Determine the [x, y] coordinate at the center of the cell enclosing the given text.  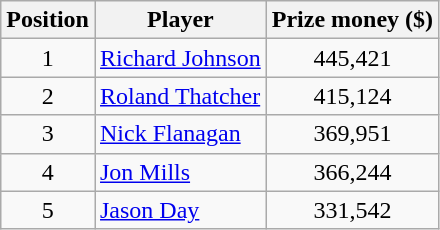
Prize money ($) [352, 20]
Jon Mills [180, 172]
5 [48, 210]
366,244 [352, 172]
Position [48, 20]
415,124 [352, 96]
Player [180, 20]
Roland Thatcher [180, 96]
445,421 [352, 58]
Jason Day [180, 210]
1 [48, 58]
2 [48, 96]
Nick Flanagan [180, 134]
Richard Johnson [180, 58]
4 [48, 172]
369,951 [352, 134]
331,542 [352, 210]
3 [48, 134]
